Search for the cell housing the specified text and yield its (x, y) center coordinate. 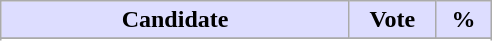
% (463, 20)
Candidate (176, 20)
Vote (392, 20)
